Find where the given text appears and provide that cell's center as [X, Y] coordinate. 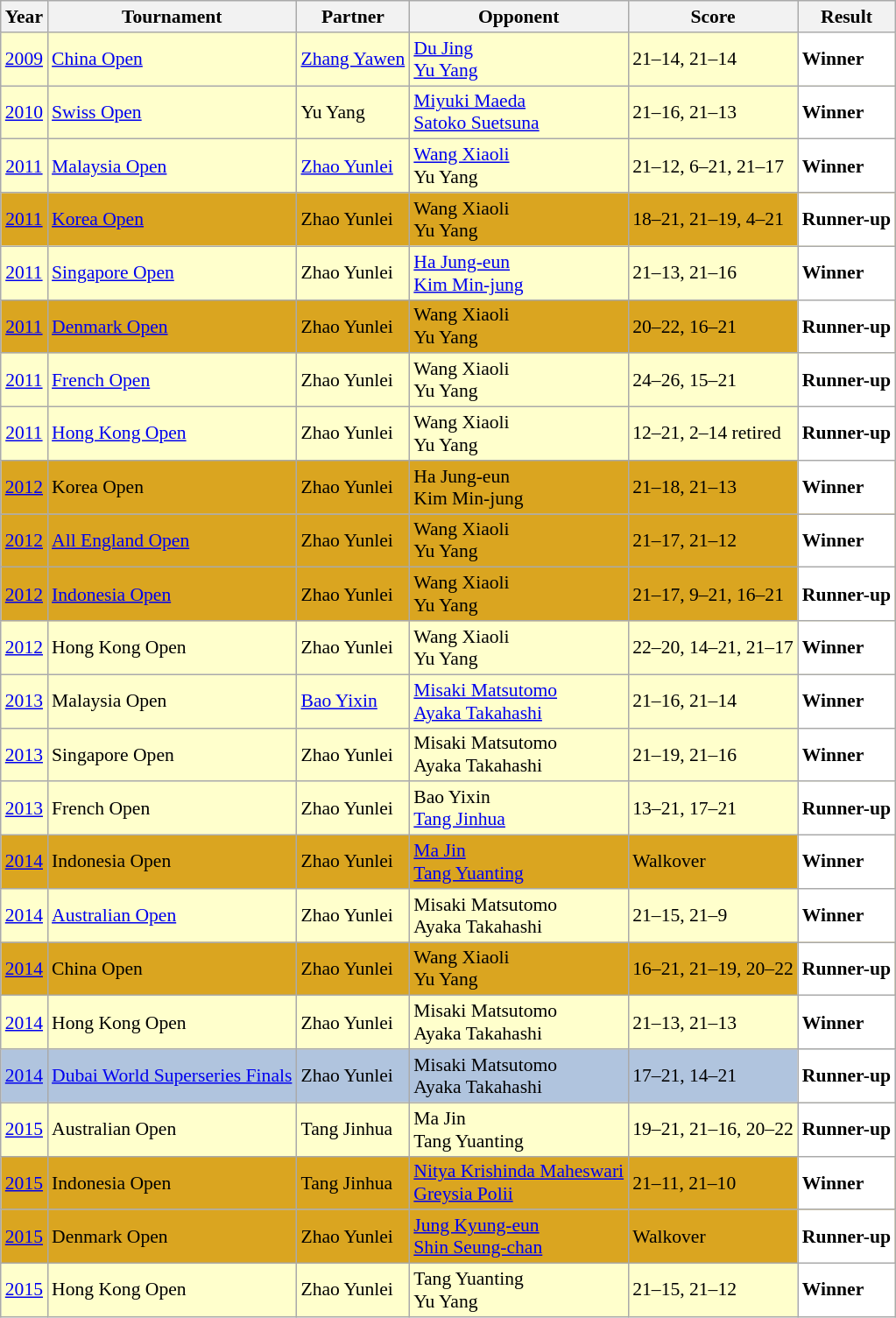
20–22, 16–21 [713, 326]
21–12, 6–21, 21–17 [713, 166]
Du Jing Yu Yang [519, 60]
21–15, 21–9 [713, 916]
Miyuki Maeda Satoko Suetsuna [519, 112]
Jung Kyung-eun Shin Seung-chan [519, 1237]
21–16, 21–13 [713, 112]
Swiss Open [172, 112]
Year [25, 17]
21–15, 21–12 [713, 1291]
21–16, 21–14 [713, 701]
Tournament [172, 17]
Partner [352, 17]
Result [846, 17]
2010 [25, 112]
All England Open [172, 541]
24–26, 15–21 [713, 380]
21–11, 21–10 [713, 1182]
13–21, 17–21 [713, 809]
12–21, 2–14 retired [713, 434]
Bao Yixin [352, 701]
Tang Yuanting Yu Yang [519, 1291]
Dubai World Superseries Finals [172, 1075]
17–21, 14–21 [713, 1075]
Zhang Yawen [352, 60]
21–19, 21–16 [713, 755]
18–21, 21–19, 4–21 [713, 219]
Opponent [519, 17]
2009 [25, 60]
21–17, 21–12 [713, 541]
21–13, 21–16 [713, 273]
21–17, 9–21, 16–21 [713, 594]
16–21, 21–19, 20–22 [713, 969]
Bao Yixin Tang Jinhua [519, 809]
Nitya Krishinda Maheswari Greysia Polii [519, 1182]
19–21, 21–16, 20–22 [713, 1130]
22–20, 14–21, 21–17 [713, 648]
Score [713, 17]
21–14, 21–14 [713, 60]
21–13, 21–13 [713, 1023]
21–18, 21–13 [713, 487]
Yu Yang [352, 112]
